Return the (x, y) coordinate for the center point of the cell that contains the specified text.  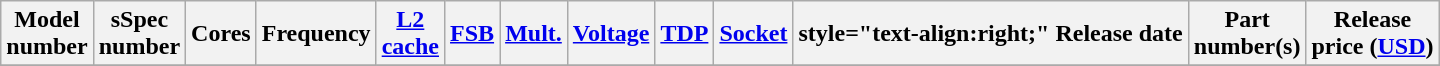
Mult. (534, 34)
Modelnumber (47, 34)
Socket (754, 34)
Voltage (611, 34)
FSB (472, 34)
TDP (684, 34)
style="text-align:right;" Release date (990, 34)
Cores (222, 34)
Partnumber(s) (1247, 34)
sSpecnumber (139, 34)
Releaseprice (USD) (1372, 34)
Frequency (316, 34)
L2cache (410, 34)
